Identify which cell holds the provided text, then report its (x, y) central coordinate. 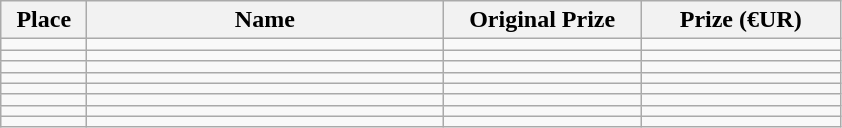
Name (265, 20)
Place (44, 20)
Original Prize (542, 20)
Prize (€UR) (740, 20)
